Extract the (x, y) coordinate from the center of the cell holding the provided text.  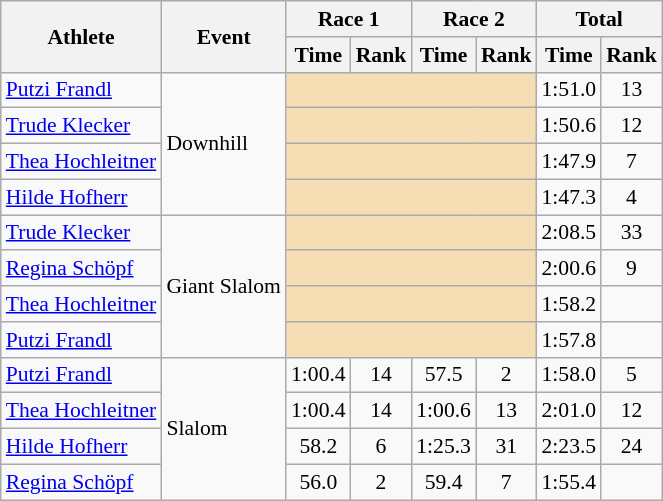
9 (632, 269)
24 (632, 447)
Giant Slalom (224, 286)
5 (632, 375)
33 (632, 233)
57.5 (444, 375)
1:57.8 (568, 340)
Athlete (82, 36)
1:25.3 (444, 447)
59.4 (444, 482)
2:01.0 (568, 411)
1:00.6 (444, 411)
6 (382, 447)
1:47.3 (568, 197)
31 (506, 447)
58.2 (318, 447)
Total (598, 19)
1:58.2 (568, 304)
Race 1 (348, 19)
Slalom (224, 428)
56.0 (318, 482)
Race 2 (474, 19)
1:50.6 (568, 126)
2:08.5 (568, 233)
2:00.6 (568, 269)
Event (224, 36)
Downhill (224, 143)
1:58.0 (568, 375)
1:47.9 (568, 162)
2:23.5 (568, 447)
1:51.0 (568, 90)
1:55.4 (568, 482)
4 (632, 197)
